Find where the given text appears and provide that cell's center as [x, y] coordinate. 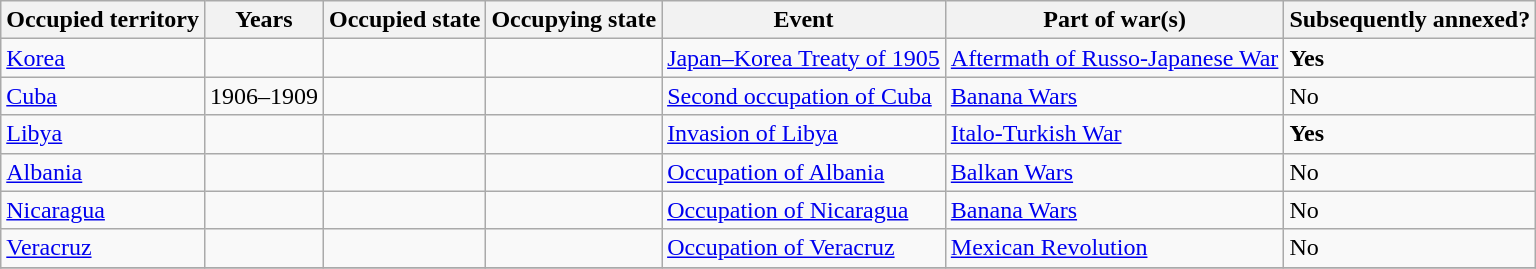
Mexican Revolution [1114, 248]
Balkan Wars [1114, 172]
Libya [103, 134]
Occupied territory [103, 20]
Occupied state [404, 20]
Korea [103, 58]
Nicaragua [103, 210]
Second occupation of Cuba [804, 96]
Italo-Turkish War [1114, 134]
Occupying state [574, 20]
Albania [103, 172]
Cuba [103, 96]
Occupation of Albania [804, 172]
Event [804, 20]
Part of war(s) [1114, 20]
Aftermath of Russo-Japanese War [1114, 58]
Japan–Korea Treaty of 1905 [804, 58]
Subsequently annexed? [1410, 20]
Occupation of Veracruz [804, 248]
Invasion of Libya [804, 134]
Veracruz [103, 248]
1906–1909 [264, 96]
Years [264, 20]
Occupation of Nicaragua [804, 210]
